From the cell containing the given text, extract its center point as (x, y) coordinate. 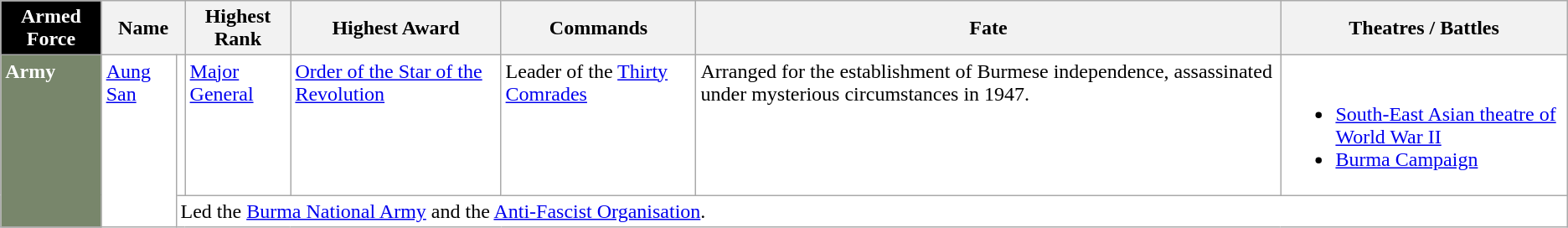
Highest Rank (238, 28)
Leader of the Thirty Comrades (598, 126)
Armed Force (51, 28)
Aung San (139, 141)
Theatres / Battles (1424, 28)
Arranged for the establishment of Burmese independence, assassinated under mysterious circumstances in 1947. (988, 126)
Commands (598, 28)
Highest Award (395, 28)
Major General (238, 126)
Fate (988, 28)
South-East Asian theatre of World War IIBurma Campaign (1424, 126)
Army (51, 141)
Order of the Star of the Revolution (395, 126)
Name (143, 28)
Led the Burma National Army and the Anti-Fascist Organisation. (871, 211)
